Output the (X, Y) coordinate of the center of the cell containing the given text.  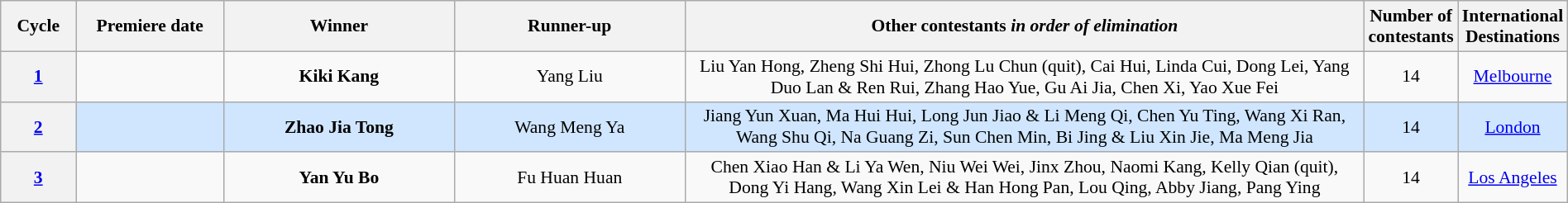
Melbourne (1513, 76)
Yang Liu (569, 76)
Runner-up (569, 26)
2 (38, 127)
Fu Huan Huan (569, 178)
Wang Meng Ya (569, 127)
Cycle (38, 26)
Zhao Jia Tong (339, 127)
3 (38, 178)
Number of contestants (1411, 26)
Kiki Kang (339, 76)
Yan Yu Bo (339, 178)
London (1513, 127)
Other contestants in order of elimination (1024, 26)
Winner (339, 26)
International Destinations (1513, 26)
1 (38, 76)
Los Angeles (1513, 178)
Premiere date (151, 26)
